Return [X, Y] of the center of cell containing provided text 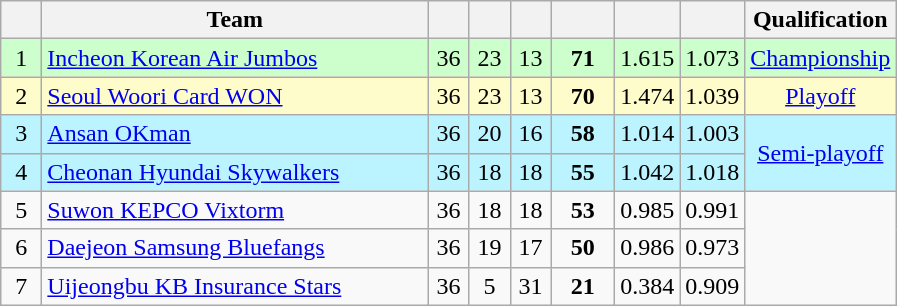
0.985 [648, 210]
1.039 [712, 96]
6 [22, 248]
Championship [820, 58]
1.042 [648, 172]
Suwon KEPCO Vixtorm [235, 210]
Ansan OKman [235, 134]
1.014 [648, 134]
17 [530, 248]
2 [22, 96]
Cheonan Hyundai Skywalkers [235, 172]
1.018 [712, 172]
20 [490, 134]
3 [22, 134]
Incheon Korean Air Jumbos [235, 58]
Seoul Woori Card WON [235, 96]
7 [22, 286]
0.991 [712, 210]
21 [583, 286]
50 [583, 248]
19 [490, 248]
58 [583, 134]
Semi-playoff [820, 153]
0.909 [712, 286]
16 [530, 134]
1 [22, 58]
55 [583, 172]
1.474 [648, 96]
31 [530, 286]
0.973 [712, 248]
Daejeon Samsung Bluefangs [235, 248]
71 [583, 58]
53 [583, 210]
Uijeongbu KB Insurance Stars [235, 286]
1.003 [712, 134]
Team [235, 20]
0.384 [648, 286]
1.615 [648, 58]
0.986 [648, 248]
70 [583, 96]
Qualification [820, 20]
1.073 [712, 58]
4 [22, 172]
Playoff [820, 96]
